Pinpoint the cell where the given text exists, returning its (X, Y) midpoint coordinate. 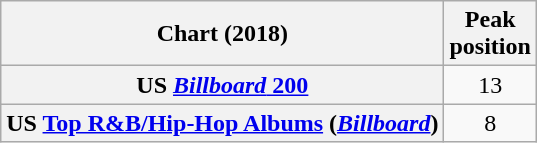
8 (490, 123)
US Billboard 200 (222, 85)
Chart (2018) (222, 34)
13 (490, 85)
Peakposition (490, 34)
US Top R&B/Hip-Hop Albums (Billboard) (222, 123)
